Provide the [X, Y] coordinate of the cell's center where the given text is located.  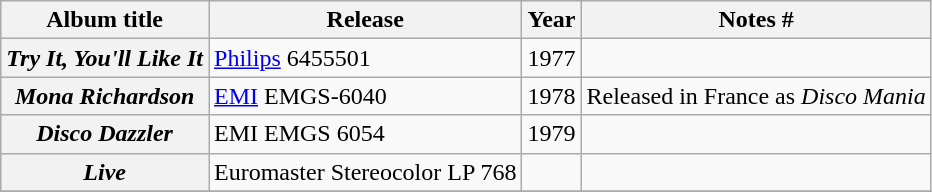
Disco Dazzler [105, 134]
Try It, You'll Like It [105, 58]
Year [552, 20]
Philips 6455501 [364, 58]
Released in France as Disco Mania [756, 96]
1977 [552, 58]
Euromaster Stereocolor LP 768 [364, 172]
Live [105, 172]
Album title [105, 20]
1978 [552, 96]
Notes # [756, 20]
EMI EMGS 6054 [364, 134]
Mona Richardson [105, 96]
Release [364, 20]
1979 [552, 134]
EMI EMGS-6040 [364, 96]
